Output the [x, y] coordinate of the center of the cell containing the given text.  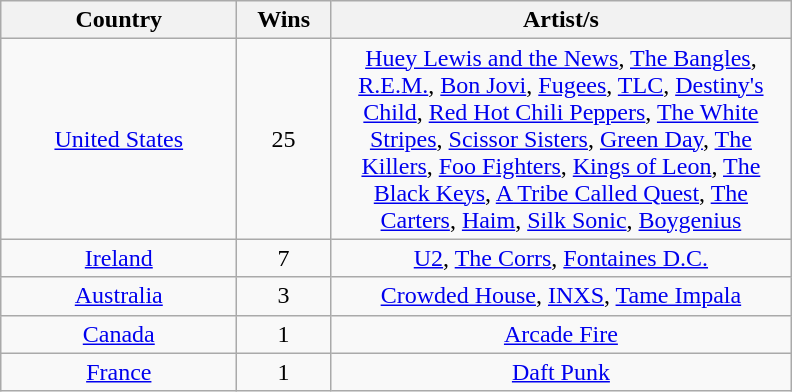
France [119, 372]
Crowded House, INXS, Tame Impala [560, 296]
Arcade Fire [560, 334]
Australia [119, 296]
Ireland [119, 258]
Daft Punk [560, 372]
Canada [119, 334]
Country [119, 20]
Artist/s [560, 20]
25 [284, 139]
7 [284, 258]
United States [119, 139]
U2, The Corrs, Fontaines D.C. [560, 258]
3 [284, 296]
Wins [284, 20]
